Output the [X, Y] coordinate of the center of the cell containing the given text.  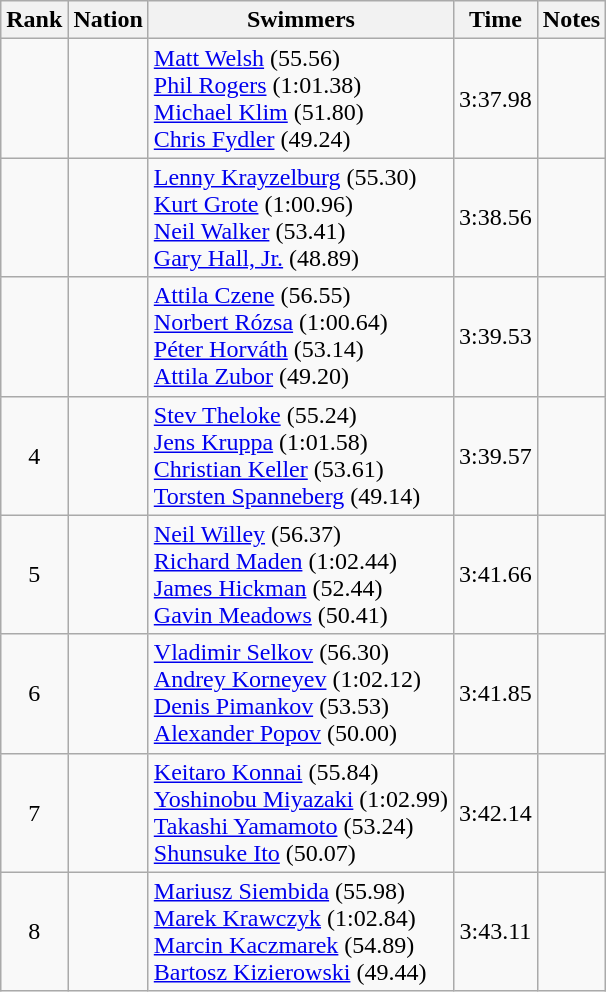
Swimmers [300, 20]
Neil Willey (56.37)Richard Maden (1:02.44)James Hickman (52.44)Gavin Meadows (50.41) [300, 574]
3:38.56 [496, 218]
Stev Theloke (55.24)Jens Kruppa (1:01.58)Christian Keller (53.61)Torsten Spanneberg (49.14) [300, 456]
Mariusz Siembida (55.98)Marek Krawczyk (1:02.84)Marcin Kaczmarek (54.89)Bartosz Kizierowski (49.44) [300, 932]
3:43.11 [496, 932]
3:39.53 [496, 336]
Keitaro Konnai (55.84)Yoshinobu Miyazaki (1:02.99)Takashi Yamamoto (53.24)Shunsuke Ito (50.07) [300, 812]
4 [34, 456]
Vladimir Selkov (56.30)Andrey Korneyev (1:02.12)Denis Pimankov (53.53)Alexander Popov (50.00) [300, 694]
Notes [571, 20]
7 [34, 812]
Rank [34, 20]
Time [496, 20]
3:41.66 [496, 574]
5 [34, 574]
Lenny Krayzelburg (55.30)Kurt Grote (1:00.96)Neil Walker (53.41)Gary Hall, Jr. (48.89) [300, 218]
3:42.14 [496, 812]
Attila Czene (56.55)Norbert Rózsa (1:00.64)Péter Horváth (53.14)Attila Zubor (49.20) [300, 336]
8 [34, 932]
Matt Welsh (55.56)Phil Rogers (1:01.38)Michael Klim (51.80)Chris Fydler (49.24) [300, 98]
3:39.57 [496, 456]
3:41.85 [496, 694]
6 [34, 694]
Nation [108, 20]
3:37.98 [496, 98]
